From the cell containing the given text, extract its center point as [x, y] coordinate. 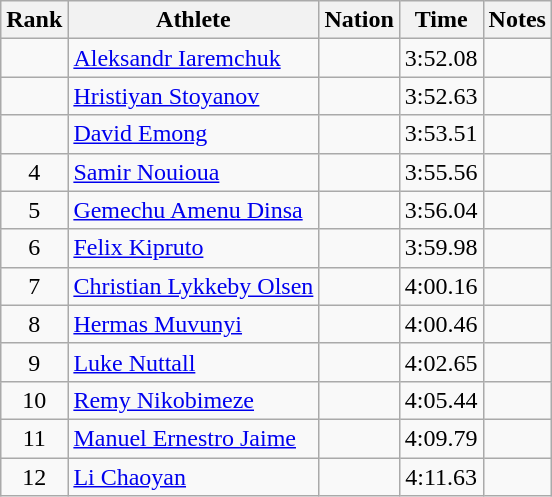
9 [34, 362]
David Emong [194, 134]
Manuel Ernestro Jaime [194, 438]
Aleksandr Iaremchuk [194, 58]
8 [34, 324]
3:52.08 [441, 58]
Samir Nouioua [194, 172]
4:00.46 [441, 324]
Athlete [194, 20]
Time [441, 20]
10 [34, 400]
3:59.98 [441, 248]
4:00.16 [441, 286]
Hermas Muvunyi [194, 324]
7 [34, 286]
12 [34, 477]
3:53.51 [441, 134]
6 [34, 248]
4:09.79 [441, 438]
Rank [34, 20]
Christian Lykkeby Olsen [194, 286]
4:02.65 [441, 362]
3:52.63 [441, 96]
Hristiyan Stoyanov [194, 96]
Nation [359, 20]
11 [34, 438]
3:56.04 [441, 210]
Li Chaoyan [194, 477]
Notes [517, 20]
Luke Nuttall [194, 362]
Gemechu Amenu Dinsa [194, 210]
Remy Nikobimeze [194, 400]
5 [34, 210]
Felix Kipruto [194, 248]
3:55.56 [441, 172]
4:11.63 [441, 477]
4:05.44 [441, 400]
4 [34, 172]
